Return [x, y] of the center of cell containing provided text 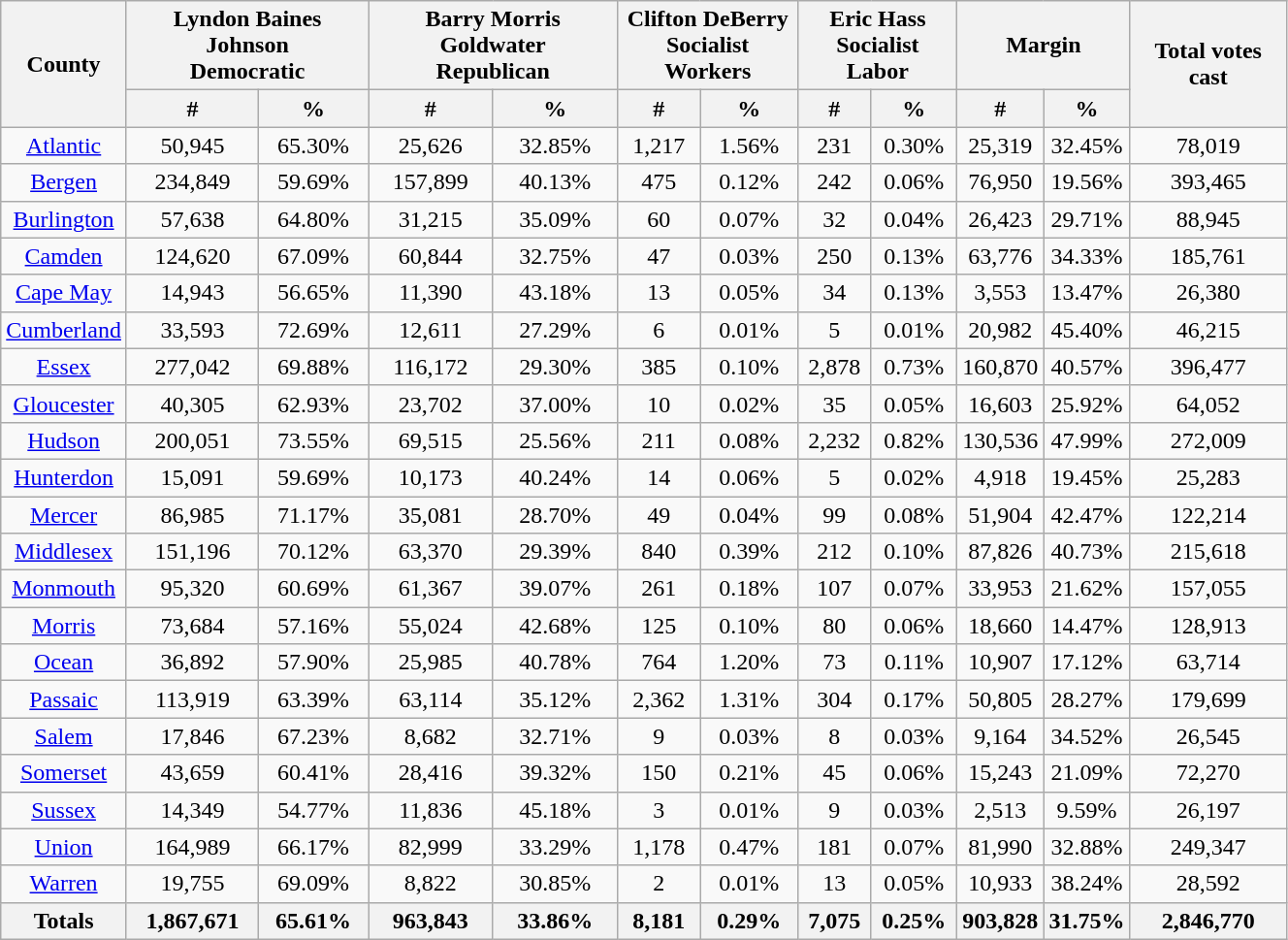
55,024 [431, 626]
122,214 [1208, 515]
157,899 [431, 182]
40.73% [1086, 552]
Margin [1044, 46]
40.57% [1086, 367]
73 [834, 663]
28,592 [1208, 884]
6 [660, 330]
57,638 [192, 219]
28.27% [1086, 699]
42.47% [1086, 515]
69.09% [312, 884]
32 [834, 219]
23,702 [431, 404]
113,919 [192, 699]
73,684 [192, 626]
33.86% [555, 921]
31,215 [431, 219]
67.23% [312, 736]
60,844 [431, 256]
69.88% [312, 367]
Cape May [64, 293]
38.24% [1086, 884]
25,319 [1001, 146]
32.75% [555, 256]
32.45% [1086, 146]
88,945 [1208, 219]
60.69% [312, 589]
304 [834, 699]
67.09% [312, 256]
1.56% [749, 146]
124,620 [192, 256]
0.12% [749, 182]
47.99% [1086, 440]
10 [660, 404]
47 [660, 256]
64.80% [312, 219]
50,945 [192, 146]
151,196 [192, 552]
0.29% [749, 921]
26,423 [1001, 219]
Gloucester [64, 404]
25,626 [431, 146]
51,904 [1001, 515]
250 [834, 256]
33,953 [1001, 589]
40.78% [555, 663]
277,042 [192, 367]
0.25% [914, 921]
0.11% [914, 663]
393,465 [1208, 182]
43,659 [192, 773]
150 [660, 773]
14,349 [192, 810]
61,367 [431, 589]
2,232 [834, 440]
39.07% [555, 589]
25.56% [555, 440]
32.71% [555, 736]
2 [660, 884]
14 [660, 477]
903,828 [1001, 921]
80 [834, 626]
128,913 [1208, 626]
261 [660, 589]
69,515 [431, 440]
19.45% [1086, 477]
Eric HassSocialist Labor [878, 46]
32.85% [555, 146]
78,019 [1208, 146]
62.93% [312, 404]
26,380 [1208, 293]
70.12% [312, 552]
32.88% [1086, 847]
2,878 [834, 367]
71.17% [312, 515]
8,181 [660, 921]
185,761 [1208, 256]
764 [660, 663]
116,172 [431, 367]
181 [834, 847]
963,843 [431, 921]
64,052 [1208, 404]
9.59% [1086, 810]
65.61% [312, 921]
Middlesex [64, 552]
28,416 [431, 773]
63,714 [1208, 663]
95,320 [192, 589]
87,826 [1001, 552]
7,075 [834, 921]
37.00% [555, 404]
72,270 [1208, 773]
28.70% [555, 515]
212 [834, 552]
26,197 [1208, 810]
242 [834, 182]
0.18% [749, 589]
1,867,671 [192, 921]
31.75% [1086, 921]
19,755 [192, 884]
29.39% [555, 552]
8,682 [431, 736]
11,836 [431, 810]
56.65% [312, 293]
81,990 [1001, 847]
18,660 [1001, 626]
45.40% [1086, 330]
1,178 [660, 847]
54.77% [312, 810]
Barry Morris GoldwaterRepublican [493, 46]
272,009 [1208, 440]
49 [660, 515]
10,173 [431, 477]
63,370 [431, 552]
25.92% [1086, 404]
475 [660, 182]
57.90% [312, 663]
34 [834, 293]
157,055 [1208, 589]
2,846,770 [1208, 921]
17.12% [1086, 663]
0.17% [914, 699]
8,822 [431, 884]
Somerset [64, 773]
Total votes cast [1208, 64]
0.47% [749, 847]
Passaic [64, 699]
107 [834, 589]
66.17% [312, 847]
86,985 [192, 515]
234,849 [192, 182]
1.20% [749, 663]
0.21% [749, 773]
10,933 [1001, 884]
211 [660, 440]
73.55% [312, 440]
15,243 [1001, 773]
Morris [64, 626]
Camden [64, 256]
17,846 [192, 736]
46,215 [1208, 330]
65.30% [312, 146]
164,989 [192, 847]
Hunterdon [64, 477]
57.16% [312, 626]
35.09% [555, 219]
0.30% [914, 146]
200,051 [192, 440]
Clifton DeBerrySocialist Workers [708, 46]
Lyndon Baines JohnsonDemocratic [246, 46]
25,283 [1208, 477]
0.39% [749, 552]
2,362 [660, 699]
60.41% [312, 773]
60 [660, 219]
40.13% [555, 182]
Sussex [64, 810]
Atlantic [64, 146]
14,943 [192, 293]
42.68% [555, 626]
82,999 [431, 847]
Hudson [64, 440]
County [64, 64]
Monmouth [64, 589]
8 [834, 736]
40,305 [192, 404]
396,477 [1208, 367]
Cumberland [64, 330]
34.33% [1086, 256]
45 [834, 773]
39.32% [555, 773]
25,985 [431, 663]
3,553 [1001, 293]
130,536 [1001, 440]
16,603 [1001, 404]
3 [660, 810]
840 [660, 552]
19.56% [1086, 182]
33,593 [192, 330]
9,164 [1001, 736]
21.62% [1086, 589]
50,805 [1001, 699]
Salem [64, 736]
12,611 [431, 330]
45.18% [555, 810]
21.09% [1086, 773]
30.85% [555, 884]
11,390 [431, 293]
43.18% [555, 293]
Essex [64, 367]
63,776 [1001, 256]
35 [834, 404]
4,918 [1001, 477]
Ocean [64, 663]
26,545 [1208, 736]
0.73% [914, 367]
29.71% [1086, 219]
Warren [64, 884]
13.47% [1086, 293]
10,907 [1001, 663]
1,217 [660, 146]
385 [660, 367]
Mercer [64, 515]
231 [834, 146]
125 [660, 626]
99 [834, 515]
249,347 [1208, 847]
35.12% [555, 699]
33.29% [555, 847]
27.29% [555, 330]
63,114 [431, 699]
Totals [64, 921]
Bergen [64, 182]
76,950 [1001, 182]
160,870 [1001, 367]
36,892 [192, 663]
34.52% [1086, 736]
40.24% [555, 477]
35,081 [431, 515]
72.69% [312, 330]
20,982 [1001, 330]
63.39% [312, 699]
Union [64, 847]
0.82% [914, 440]
1.31% [749, 699]
2,513 [1001, 810]
215,618 [1208, 552]
179,699 [1208, 699]
29.30% [555, 367]
15,091 [192, 477]
Burlington [64, 219]
14.47% [1086, 626]
